Identify which cell holds the provided text, then report its (x, y) central coordinate. 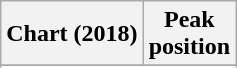
Peakposition (189, 34)
Chart (2018) (72, 34)
